Determine the (x, y) coordinate at the center of the cell enclosing the given text.  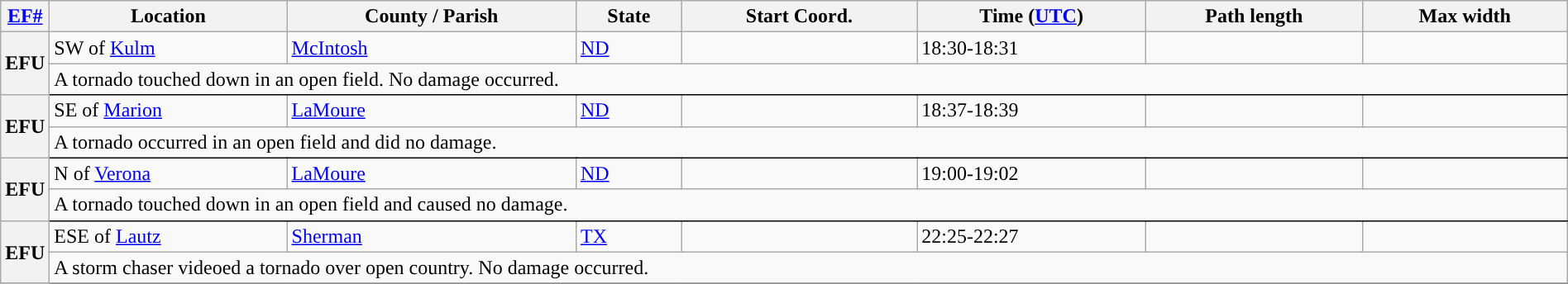
19:00-19:02 (1032, 173)
18:37-18:39 (1032, 111)
County / Parish (432, 17)
McIntosh (432, 48)
22:25-22:27 (1032, 236)
ESE of Lautz (169, 236)
18:30-18:31 (1032, 48)
SW of Kulm (169, 48)
Sherman (432, 236)
Path length (1255, 17)
Max width (1465, 17)
State (629, 17)
A storm chaser videoed a tornado over open country. No damage occurred. (809, 267)
Location (169, 17)
N of Verona (169, 173)
A tornado occurred in an open field and did no damage. (809, 142)
A tornado touched down in an open field. No damage occurred. (809, 79)
A tornado touched down in an open field and caused no damage. (809, 205)
Start Coord. (799, 17)
Time (UTC) (1032, 17)
TX (629, 236)
EF# (25, 17)
SE of Marion (169, 111)
